Identify which cell holds the provided text, then report its [X, Y] central coordinate. 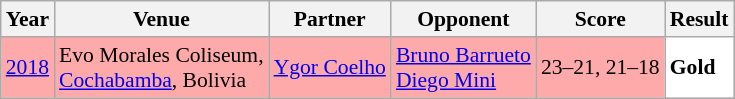
Venue [162, 19]
23–21, 21–18 [600, 68]
Evo Morales Coliseum,Cochabamba, Bolivia [162, 68]
2018 [28, 68]
Result [700, 19]
Ygor Coelho [330, 68]
Partner [330, 19]
Opponent [464, 19]
Bruno Barrueto Diego Mini [464, 68]
Score [600, 19]
Year [28, 19]
Gold [700, 68]
